Return [X, Y] of the center of cell containing provided text 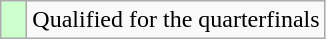
Qualified for the quarterfinals [176, 20]
